Return (x, y) of the center of cell containing provided text 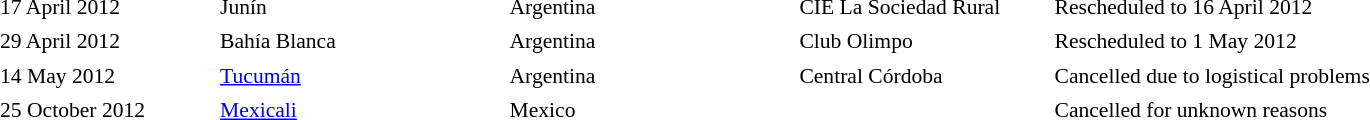
Tucumán (360, 76)
Bahía Blanca (360, 42)
Central Córdoba (922, 76)
Club Olimpo (922, 42)
